For the text-containing cell, return its midpoint in [x, y] coordinate format. 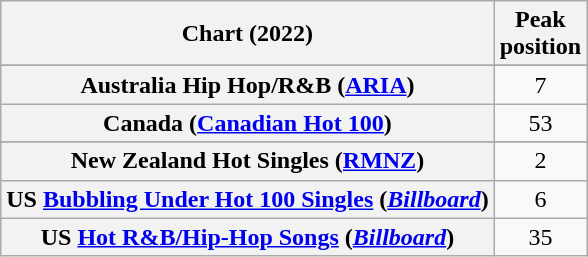
Peakposition [540, 34]
35 [540, 237]
7 [540, 85]
Canada (Canadian Hot 100) [248, 123]
Australia Hip Hop/R&B (ARIA) [248, 85]
New Zealand Hot Singles (RMNZ) [248, 161]
53 [540, 123]
US Hot R&B/Hip-Hop Songs (Billboard) [248, 237]
US Bubbling Under Hot 100 Singles (Billboard) [248, 199]
2 [540, 161]
6 [540, 199]
Chart (2022) [248, 34]
